Output the (X, Y) coordinate of the center of the cell containing the given text.  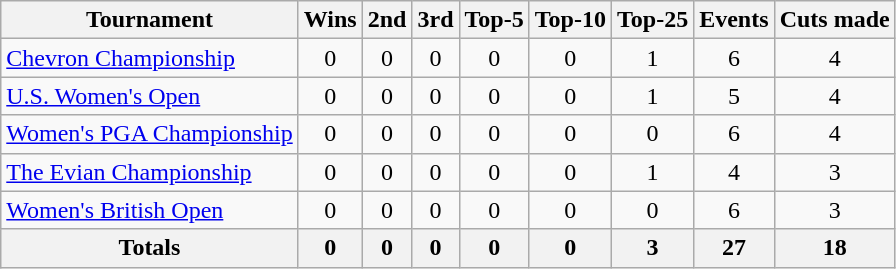
5 (734, 96)
Tournament (150, 20)
Top-10 (570, 20)
The Evian Championship (150, 172)
Chevron Championship (150, 58)
Women's PGA Championship (150, 134)
Totals (150, 248)
Events (734, 20)
Cuts made (834, 20)
Women's British Open (150, 210)
3rd (436, 20)
18 (834, 248)
Wins (330, 20)
U.S. Women's Open (150, 96)
Top-25 (652, 20)
Top-5 (494, 20)
2nd (387, 20)
27 (734, 248)
